Scan for the cell matching the given text and deliver its (X, Y) coordinate at center. 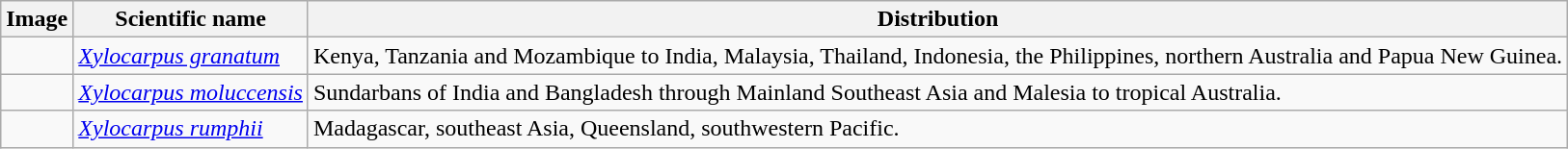
Distribution (937, 19)
Xylocarpus rumphii (191, 129)
Madagascar, southeast Asia, Queensland, southwestern Pacific. (937, 129)
Scientific name (191, 19)
Sundarbans of India and Bangladesh through Mainland Southeast Asia and Malesia to tropical Australia. (937, 92)
Kenya, Tanzania and Mozambique to India, Malaysia, Thailand, Indonesia, the Philippines, northern Australia and Papua New Guinea. (937, 56)
Xylocarpus granatum (191, 56)
Xylocarpus moluccensis (191, 92)
Image (37, 19)
